Return the [x, y] coordinate for the center point of the cell that contains the specified text.  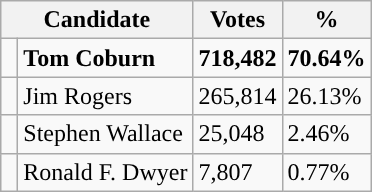
Stephen Wallace [106, 134]
7,807 [238, 172]
Candidate [97, 20]
2.46% [326, 134]
718,482 [238, 58]
70.64% [326, 58]
265,814 [238, 96]
Ronald F. Dwyer [106, 172]
Tom Coburn [106, 58]
% [326, 20]
25,048 [238, 134]
Jim Rogers [106, 96]
Votes [238, 20]
26.13% [326, 96]
0.77% [326, 172]
